Return [X, Y] of the center of cell containing provided text 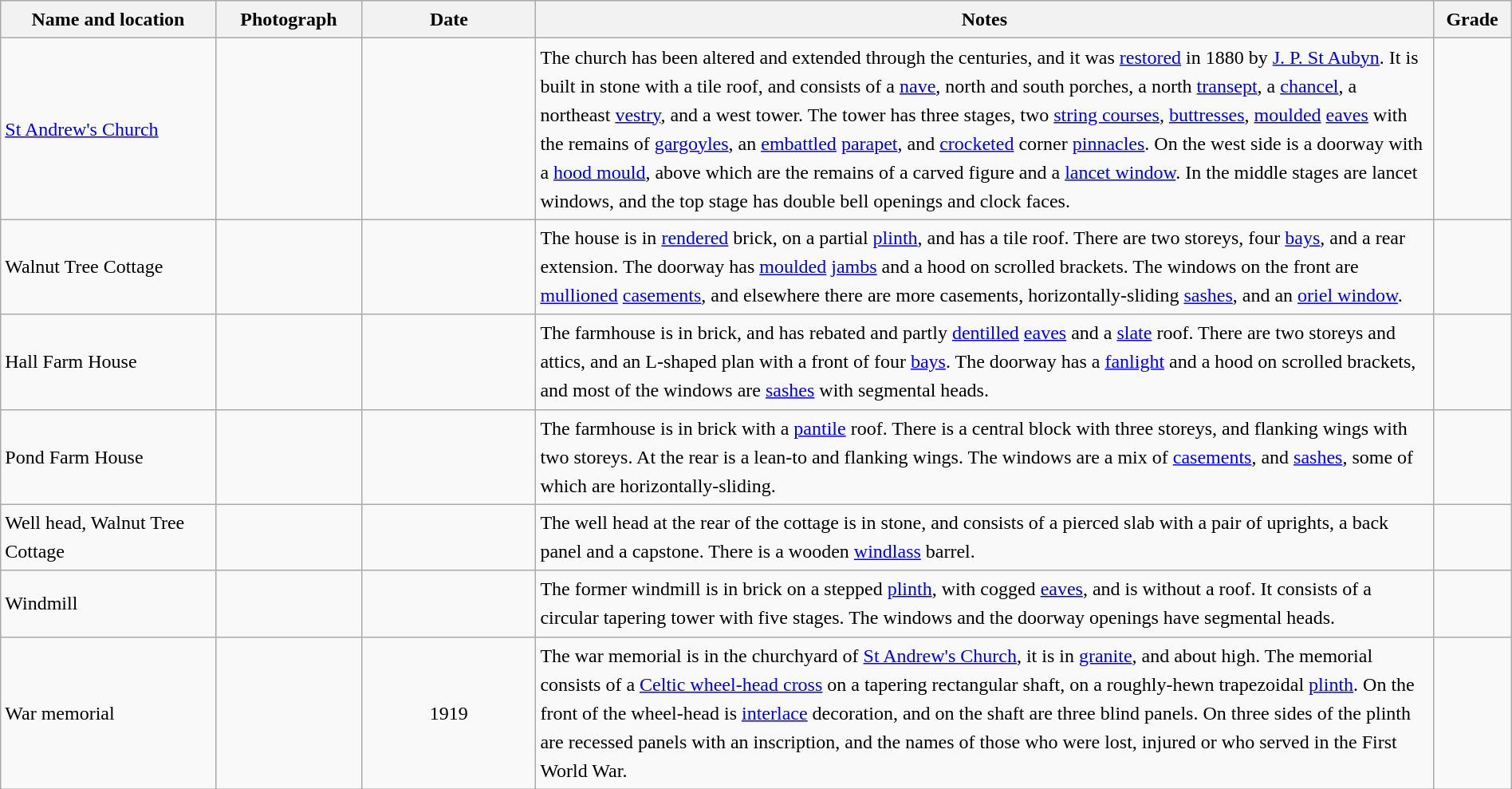
War memorial [108, 713]
Walnut Tree Cottage [108, 266]
Photograph [289, 19]
Name and location [108, 19]
Notes [984, 19]
Well head, Walnut Tree Cottage [108, 538]
1919 [449, 713]
Hall Farm House [108, 362]
Date [449, 19]
Pond Farm House [108, 456]
Windmill [108, 603]
Grade [1472, 19]
St Andrew's Church [108, 129]
